Search for the cell housing the specified text and yield its [x, y] center coordinate. 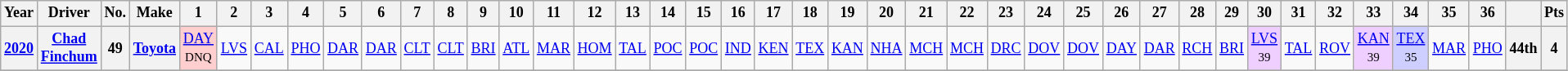
18 [810, 13]
36 [1488, 13]
1 [198, 13]
26 [1121, 13]
6 [381, 13]
17 [773, 13]
20 [886, 13]
IND [738, 48]
KAN39 [1373, 48]
CAL [268, 48]
35 [1449, 13]
49 [115, 48]
Pts [1555, 13]
12 [594, 13]
13 [633, 13]
29 [1232, 13]
44th [1524, 48]
DAYDNQ [198, 48]
8 [450, 13]
24 [1044, 13]
Driver [69, 13]
28 [1197, 13]
Make [154, 13]
7 [417, 13]
14 [668, 13]
9 [483, 13]
ROV [1336, 48]
21 [926, 13]
22 [967, 13]
DAY [1121, 48]
TEX [810, 48]
23 [1006, 13]
3 [268, 13]
TEX35 [1411, 48]
DRC [1006, 48]
KAN [848, 48]
25 [1084, 13]
HOM [594, 48]
10 [516, 13]
27 [1159, 13]
LVS39 [1264, 48]
5 [344, 13]
19 [848, 13]
34 [1411, 13]
LVS [234, 48]
30 [1264, 13]
11 [554, 13]
ATL [516, 48]
31 [1298, 13]
16 [738, 13]
Year [20, 13]
2 [234, 13]
NHA [886, 48]
KEN [773, 48]
No. [115, 13]
RCH [1197, 48]
Chad Finchum [69, 48]
33 [1373, 13]
32 [1336, 13]
2020 [20, 48]
Toyota [154, 48]
15 [704, 13]
